Return [X, Y] of the center of cell containing provided text 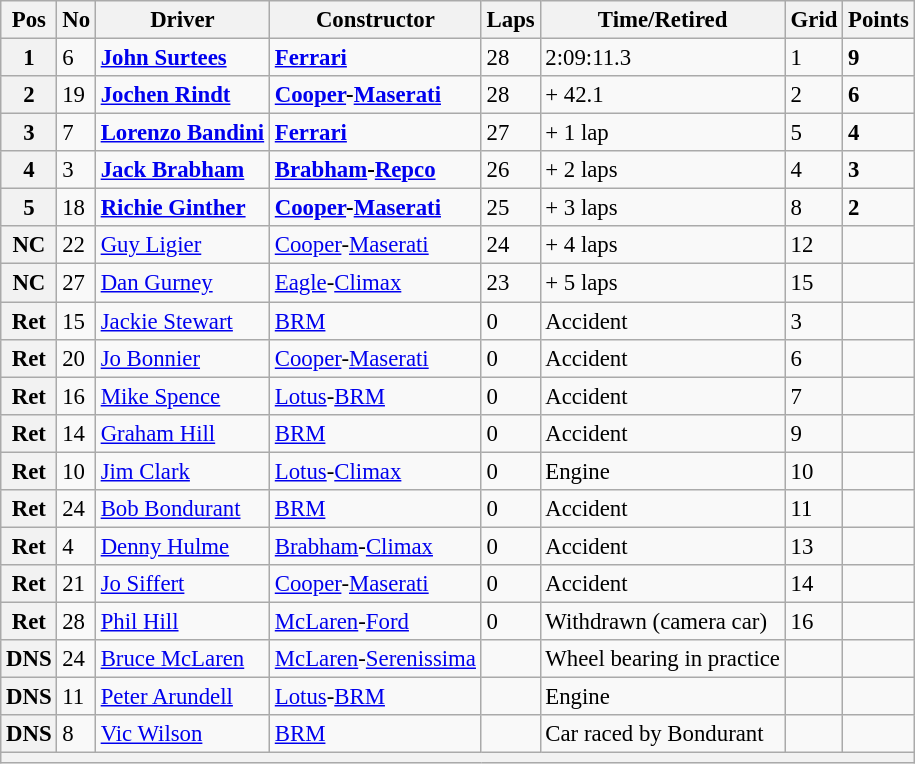
+ 3 laps [662, 208]
Jack Brabham [182, 170]
23 [510, 283]
Bruce McLaren [182, 659]
Jochen Rindt [182, 95]
+ 1 lap [662, 133]
Laps [510, 20]
13 [814, 546]
Graham Hill [182, 433]
Vic Wilson [182, 734]
McLaren-Serenissima [375, 659]
Eagle-Climax [375, 283]
Lotus-Climax [375, 471]
Wheel bearing in practice [662, 659]
Driver [182, 20]
Jim Clark [182, 471]
Lorenzo Bandini [182, 133]
Car raced by Bondurant [662, 734]
McLaren-Ford [375, 621]
Brabham-Climax [375, 546]
Phil Hill [182, 621]
Dan Gurney [182, 283]
Pos [29, 20]
+ 2 laps [662, 170]
Constructor [375, 20]
2:09:11.3 [662, 58]
Guy Ligier [182, 245]
12 [814, 245]
Time/Retired [662, 20]
Brabham-Repco [375, 170]
19 [76, 95]
+ 4 laps [662, 245]
Grid [814, 20]
John Surtees [182, 58]
Mike Spence [182, 396]
Points [878, 20]
Withdrawn (camera car) [662, 621]
Jackie Stewart [182, 321]
20 [76, 358]
Peter Arundell [182, 697]
26 [510, 170]
Jo Bonnier [182, 358]
+ 42.1 [662, 95]
21 [76, 584]
25 [510, 208]
22 [76, 245]
Jo Siffert [182, 584]
+ 5 laps [662, 283]
Denny Hulme [182, 546]
Richie Ginther [182, 208]
No [76, 20]
18 [76, 208]
Bob Bondurant [182, 509]
